Pinpoint the cell where the given text exists, returning its (X, Y) midpoint coordinate. 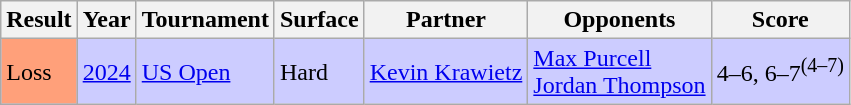
4–6, 6–7(4–7) (780, 72)
Surface (319, 20)
Hard (319, 72)
Score (780, 20)
Result (39, 20)
Max Purcell Jordan Thompson (620, 72)
Year (106, 20)
US Open (205, 72)
Loss (39, 72)
Opponents (620, 20)
Kevin Krawietz (446, 72)
Tournament (205, 20)
Partner (446, 20)
2024 (106, 72)
